For the text-containing cell, return its midpoint in [x, y] coordinate format. 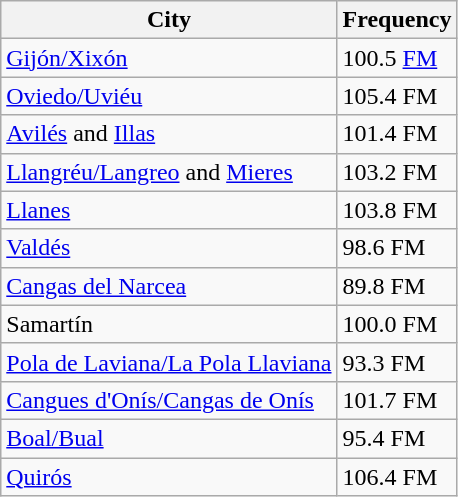
Samartín [169, 324]
89.8 FM [397, 286]
105.4 FM [397, 96]
Oviedo/Uviéu [169, 96]
Valdés [169, 248]
Gijón/Xixón [169, 58]
Boal/Bual [169, 438]
Avilés and Illas [169, 134]
93.3 FM [397, 362]
95.4 FM [397, 438]
101.7 FM [397, 400]
Llanes [169, 210]
101.4 FM [397, 134]
Cangues d'Onís/Cangas de Onís [169, 400]
106.4 FM [397, 477]
Cangas del Narcea [169, 286]
Frequency [397, 20]
98.6 FM [397, 248]
100.5 FM [397, 58]
103.2 FM [397, 172]
100.0 FM [397, 324]
103.8 FM [397, 210]
Pola de Laviana/La Pola Llaviana [169, 362]
Llangréu/Langreo and Mieres [169, 172]
City [169, 20]
Quirós [169, 477]
